Provide the [X, Y] coordinate of the cell's center where the given text is located.  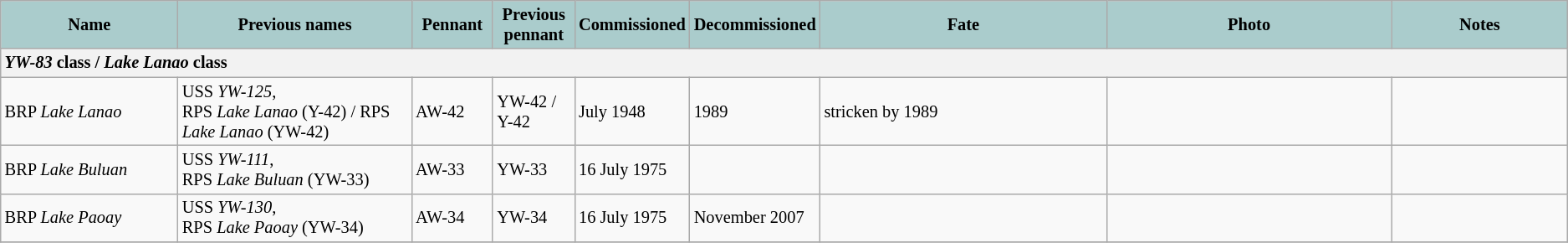
YW-33 [534, 169]
Notes [1480, 24]
1989 [755, 111]
AW-33 [452, 169]
July 1948 [632, 111]
Previous names [294, 24]
Name [89, 24]
Fate [963, 24]
stricken by 1989 [963, 111]
USS YW-125,RPS Lake Lanao (Y-42) / RPS Lake Lanao (YW-42) [294, 111]
YW-34 [534, 218]
Pennant [452, 24]
YW-83 class / Lake Lanao class [784, 63]
AW-34 [452, 218]
Decommissioned [755, 24]
BRP Lake Lanao [89, 111]
AW-42 [452, 111]
BRP Lake Buluan [89, 169]
USS YW-111,RPS Lake Buluan (YW-33) [294, 169]
YW-42 / Y-42 [534, 111]
BRP Lake Paoay [89, 218]
Commissioned [632, 24]
Previous pennant [534, 24]
November 2007 [755, 218]
USS YW-130,RPS Lake Paoay (YW-34) [294, 218]
Photo [1249, 24]
